Capture the cell that displays the provided text and extract its (x, y) central coordinate. 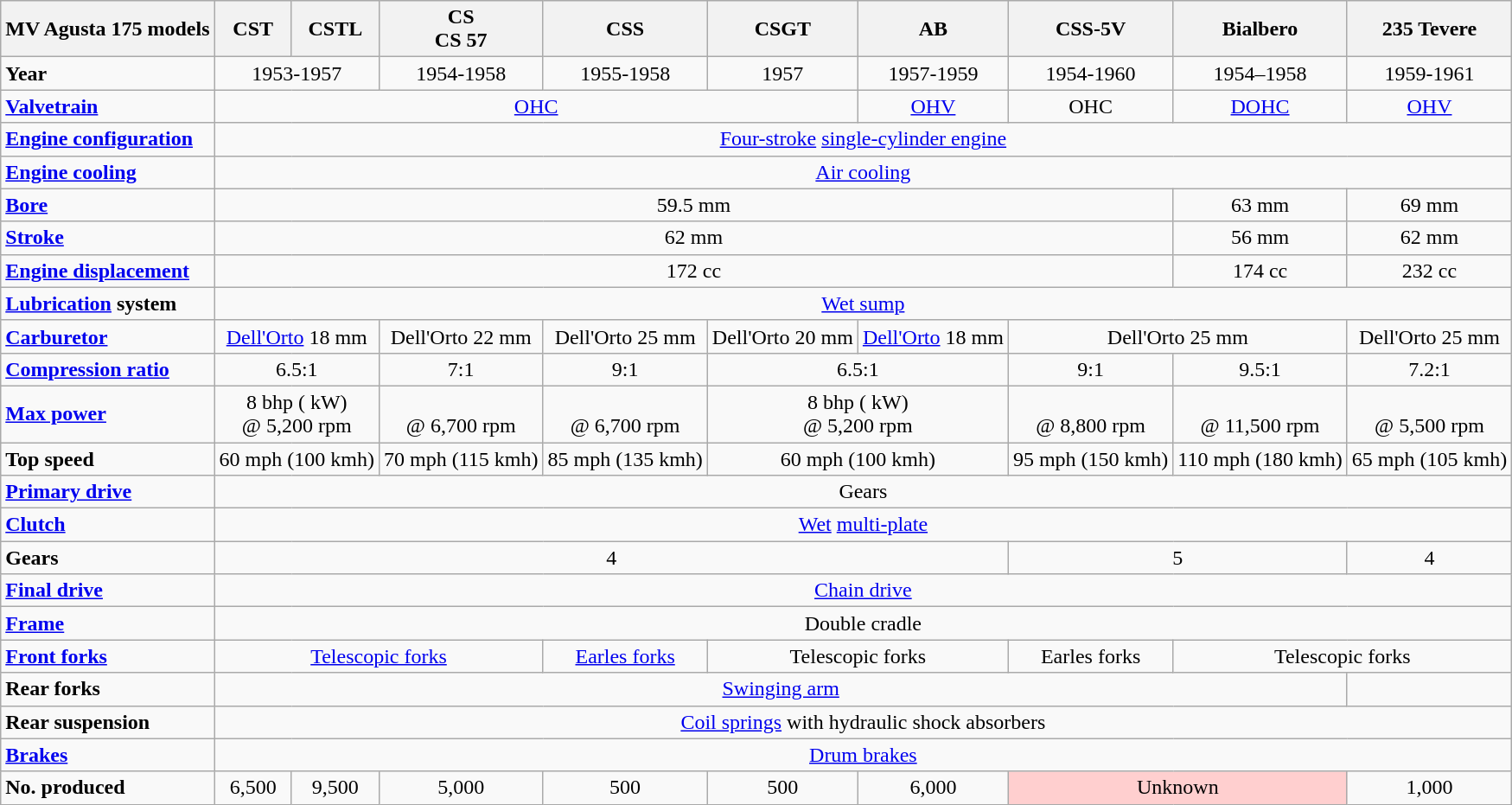
Dell'Orto 22 mm (460, 336)
172 cc (693, 271)
232 cc (1429, 271)
Bore (107, 205)
70 mph (115 kmh) (460, 459)
Carburetor (107, 336)
9.5:1 (1260, 369)
69 mm (1429, 205)
1955-1958 (625, 73)
CSGT (782, 29)
1957-1959 (933, 73)
CSS (625, 29)
9,500 (335, 788)
1,000 (1429, 788)
5,000 (460, 788)
Clutch (107, 525)
CSTL (335, 29)
Stroke (107, 238)
Final drive (107, 591)
Year (107, 73)
1954–1958 (1260, 73)
65 mph (105 kmh) (1429, 459)
Rear forks (107, 689)
Chain drive (863, 591)
Engine cooling (107, 172)
Front forks (107, 656)
1957 (782, 73)
110 mph (180 kmh) (1260, 459)
CSS-5V (1090, 29)
Brakes (107, 755)
Four-stroke single-cylinder engine (863, 139)
@ 5,500 rpm (1429, 413)
Lubrication system (107, 303)
CSCS 57 (460, 29)
MV Agusta 175 models (107, 29)
Frame (107, 623)
Rear suspension (107, 722)
AB (933, 29)
@ 11,500 rpm (1260, 413)
CST (252, 29)
Valvetrain (107, 106)
1953-1957 (297, 73)
235 Tevere (1429, 29)
95 mph (150 kmh) (1090, 459)
85 mph (135 kmh) (625, 459)
Unknown (1177, 788)
56 mm (1260, 238)
174 cc (1260, 271)
59.5 mm (693, 205)
Engine displacement (107, 271)
Dell'Orto 20 mm (782, 336)
1954-1958 (460, 73)
@ 8,800 rpm (1090, 413)
Compression ratio (107, 369)
6,500 (252, 788)
Primary drive (107, 492)
5 (1177, 558)
Air cooling (863, 172)
1954-1960 (1090, 73)
63 mm (1260, 205)
Wet sump (863, 303)
7.2:1 (1429, 369)
Top speed (107, 459)
No. produced (107, 788)
6,000 (933, 788)
Engine configuration (107, 139)
7:1 (460, 369)
1959-1961 (1429, 73)
Wet multi-plate (863, 525)
Bialbero (1260, 29)
Max power (107, 413)
Swinging arm (781, 689)
Double cradle (863, 623)
DOHC (1260, 106)
Drum brakes (863, 755)
Coil springs with hydraulic shock absorbers (863, 722)
